Pinpoint the cell where the given text exists, returning its (x, y) midpoint coordinate. 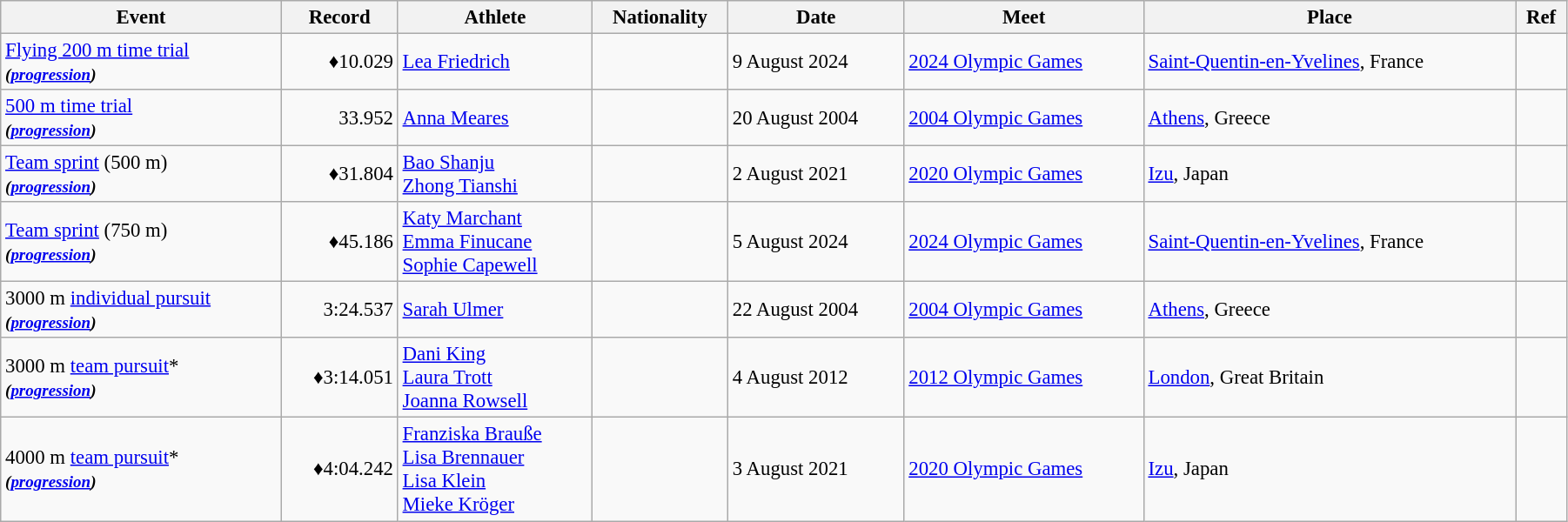
Franziska BraußeLisa BrennauerLisa KleinMieke Kröger (494, 470)
Nationality (660, 17)
Katy MarchantEmma FinucaneSophie Capewell (494, 242)
Dani KingLaura TrottJoanna Rowsell (494, 378)
♦45.186 (339, 242)
2012 Olympic Games (1023, 378)
London, Great Britain (1330, 378)
3000 m individual pursuit (progression) (141, 310)
500 m time trial (progression) (141, 118)
22 August 2004 (815, 310)
33.952 (339, 118)
Bao ShanjuZhong Tianshi (494, 174)
Team sprint (750 m) (progression) (141, 242)
Athlete (494, 17)
♦3:14.051 (339, 378)
9 August 2024 (815, 63)
Ref (1542, 17)
4 August 2012 (815, 378)
Flying 200 m time trial (progression) (141, 63)
3000 m team pursuit* (progression) (141, 378)
20 August 2004 (815, 118)
Lea Friedrich (494, 63)
3:24.537 (339, 310)
2 August 2021 (815, 174)
3 August 2021 (815, 470)
Event (141, 17)
5 August 2024 (815, 242)
Sarah Ulmer (494, 310)
♦31.804 (339, 174)
♦4:04.242 (339, 470)
Anna Meares (494, 118)
Meet (1023, 17)
Team sprint (500 m) (progression) (141, 174)
Record (339, 17)
♦10.029 (339, 63)
Date (815, 17)
4000 m team pursuit* (progression) (141, 470)
Place (1330, 17)
